Return [X, Y] of the center of cell containing provided text 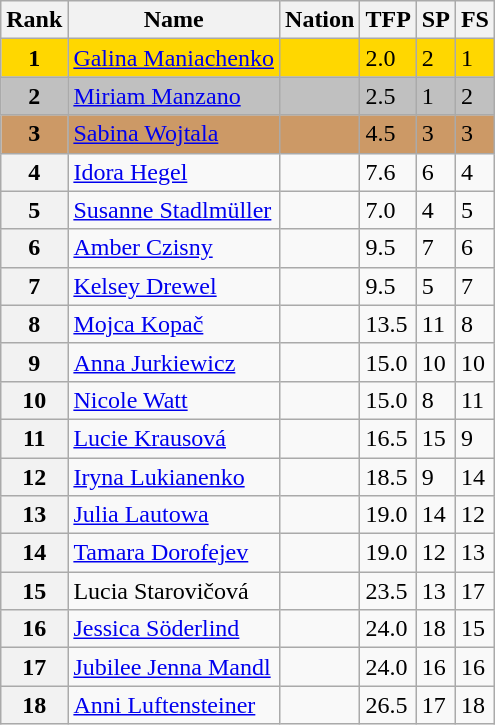
FS [474, 20]
Mojca Kopač [174, 324]
7.0 [388, 210]
Nicole Watt [174, 400]
Susanne Stadlmüller [174, 210]
Jubilee Jenna Mandl [174, 667]
Lucie Krausová [174, 438]
Lucia Starovičová [174, 591]
Galina Maniachenko [174, 58]
Iryna Lukianenko [174, 477]
Anna Jurkiewicz [174, 362]
7.6 [388, 172]
Amber Czisny [174, 248]
16.5 [388, 438]
Idora Hegel [174, 172]
Anni Luftensteiner [174, 705]
Kelsey Drewel [174, 286]
23.5 [388, 591]
Tamara Dorofejev [174, 553]
2.0 [388, 58]
Jessica Söderlind [174, 629]
26.5 [388, 705]
Miriam Manzano [174, 96]
Name [174, 20]
Sabina Wojtala [174, 134]
Julia Lautowa [174, 515]
18.5 [388, 477]
SP [436, 20]
TFP [388, 20]
13.5 [388, 324]
Nation [320, 20]
4.5 [388, 134]
Rank [34, 20]
2.5 [388, 96]
